Detect which cell encompasses the target text, then output its [x, y] center coordinate. 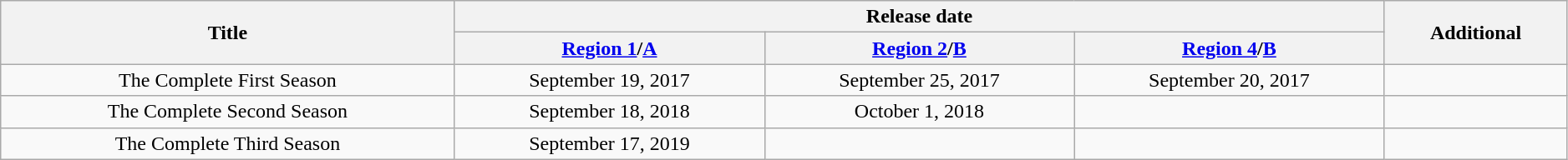
September 25, 2017 [919, 80]
Release date [919, 17]
October 1, 2018 [919, 112]
The Complete Third Season [227, 143]
Region 2/B [919, 48]
September 17, 2019 [610, 143]
Title [227, 32]
Region 1/A [610, 48]
September 19, 2017 [610, 80]
September 18, 2018 [610, 112]
The Complete Second Season [227, 112]
Additional [1475, 32]
Region 4/B [1230, 48]
The Complete First Season [227, 80]
September 20, 2017 [1230, 80]
